Determine the [x, y] coordinate at the center of the cell enclosing the given text.  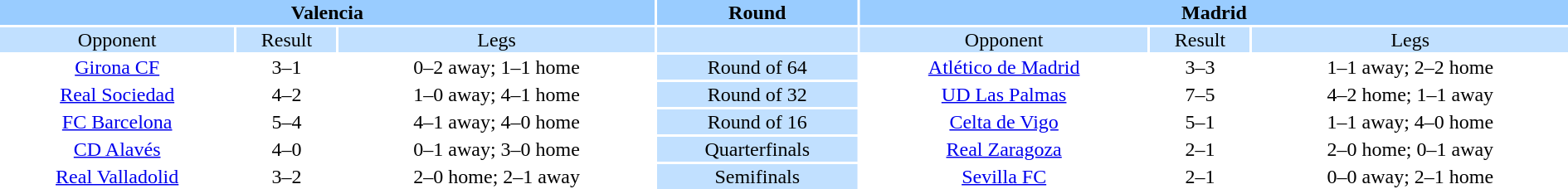
3–1 [286, 67]
Valencia [327, 12]
3–3 [1200, 67]
0–2 away; 1–1 home [496, 67]
Sevilla FC [1004, 177]
4–2 home; 1–1 away [1410, 94]
1–0 away; 4–1 home [496, 94]
Round of 64 [757, 67]
Quarterfinals [757, 149]
FC Barcelona [117, 122]
1–1 away; 4–0 home [1410, 122]
7–5 [1200, 94]
0–0 away; 2–1 home [1410, 177]
Round of 32 [757, 94]
Real Zaragoza [1004, 149]
1–1 away; 2–2 home [1410, 67]
3–2 [286, 177]
Round of 16 [757, 122]
Semifinals [757, 177]
5–4 [286, 122]
4–2 [286, 94]
2–0 home; 0–1 away [1410, 149]
4–1 away; 4–0 home [496, 122]
CD Alavés [117, 149]
Real Valladolid [117, 177]
Girona CF [117, 67]
UD Las Palmas [1004, 94]
Round [757, 12]
0–1 away; 3–0 home [496, 149]
5–1 [1200, 122]
Real Sociedad [117, 94]
Atlético de Madrid [1004, 67]
Madrid [1215, 12]
4–0 [286, 149]
2–0 home; 2–1 away [496, 177]
Celta de Vigo [1004, 122]
